Capture the cell that displays the provided text and extract its [x, y] central coordinate. 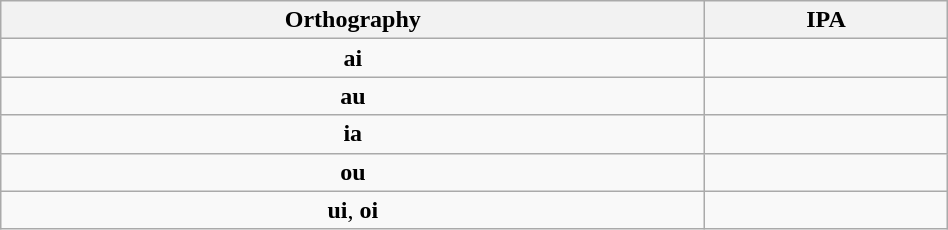
Orthography [353, 20]
au [353, 96]
ia [353, 134]
ui, oi [353, 210]
IPA [826, 20]
ou [353, 172]
ai [353, 58]
